Scan for the cell matching the given text and deliver its (x, y) coordinate at center. 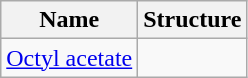
Structure (192, 20)
Name (70, 20)
Octyl acetate (70, 58)
